Output the (x, y) coordinate of the center of the cell containing the given text.  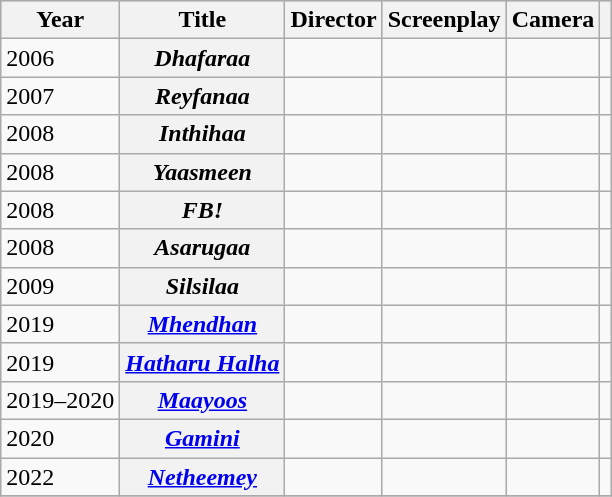
Yaasmeen (202, 172)
2007 (60, 96)
Year (60, 20)
Screenplay (444, 20)
Reyfanaa (202, 96)
Silsilaa (202, 286)
Dhafaraa (202, 58)
Hatharu Halha (202, 362)
Asarugaa (202, 248)
2006 (60, 58)
2022 (60, 477)
Camera (553, 20)
Director (334, 20)
Maayoos (202, 400)
FB! (202, 210)
Title (202, 20)
2009 (60, 286)
2019–2020 (60, 400)
Mhendhan (202, 324)
2020 (60, 438)
Gamini (202, 438)
Inthihaa (202, 134)
Netheemey (202, 477)
